Extract the (x, y) coordinate from the center of the cell holding the provided text.  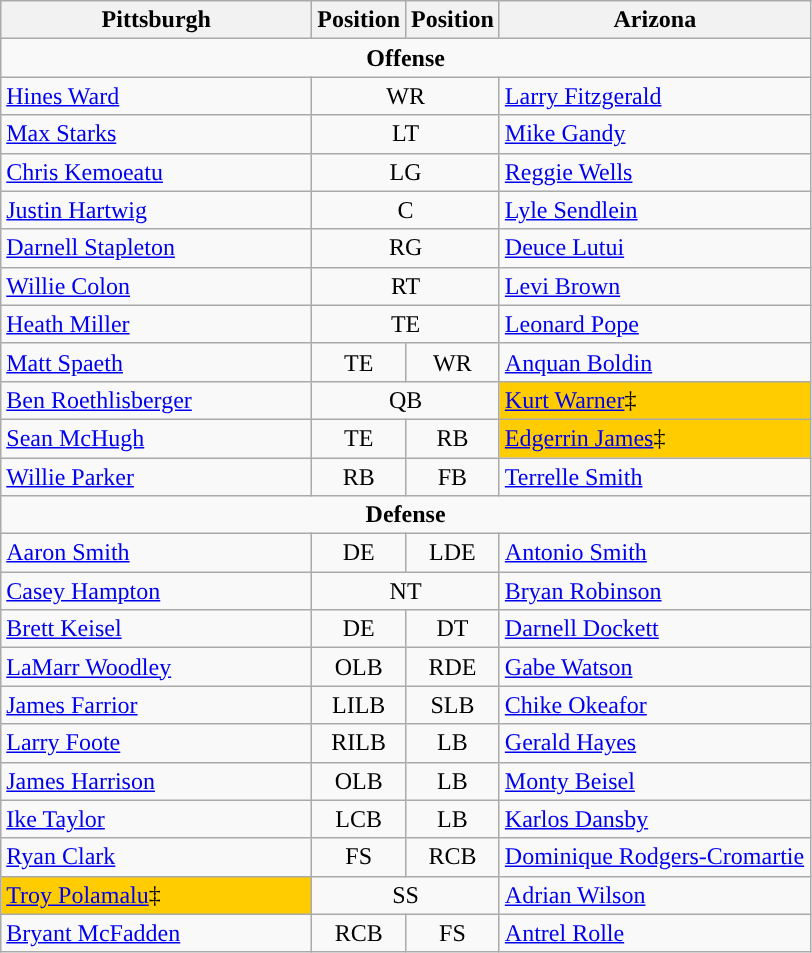
Larry Fitzgerald (654, 96)
James Farrior (156, 705)
Max Starks (156, 134)
Mike Gandy (654, 134)
Edgerrin James‡ (654, 438)
Terrelle Smith (654, 477)
Matt Spaeth (156, 362)
Hines Ward (156, 96)
Dominique Rodgers-Cromartie (654, 857)
Ben Roethlisberger (156, 400)
FB (453, 477)
LT (406, 134)
Leonard Pope (654, 324)
SLB (453, 705)
Justin Hartwig (156, 210)
Defense (406, 515)
LCB (359, 819)
RDE (453, 667)
Chike Okeafor (654, 705)
Karlos Dansby (654, 819)
RILB (359, 743)
RT (406, 286)
James Harrison (156, 781)
Antonio Smith (654, 553)
Levi Brown (654, 286)
Darnell Stapleton (156, 248)
Deuce Lutui (654, 248)
Monty Beisel (654, 781)
NT (406, 591)
Ike Taylor (156, 819)
QB (406, 400)
LG (406, 172)
Aaron Smith (156, 553)
Willie Parker (156, 477)
Darnell Dockett (654, 629)
Adrian Wilson (654, 895)
Ryan Clark (156, 857)
Offense (406, 58)
LILB (359, 705)
Heath Miller (156, 324)
Kurt Warner‡ (654, 400)
Willie Colon (156, 286)
Casey Hampton (156, 591)
LaMarr Woodley (156, 667)
Sean McHugh (156, 438)
Brett Keisel (156, 629)
Antrel Rolle (654, 933)
Reggie Wells (654, 172)
DT (453, 629)
RG (406, 248)
Troy Polamalu‡ (156, 895)
C (406, 210)
Larry Foote (156, 743)
Bryan Robinson (654, 591)
Gabe Watson (654, 667)
Gerald Hayes (654, 743)
Anquan Boldin (654, 362)
Pittsburgh (156, 20)
LDE (453, 553)
Bryant McFadden (156, 933)
Lyle Sendlein (654, 210)
Chris Kemoeatu (156, 172)
Arizona (654, 20)
SS (406, 895)
